Output the (X, Y) coordinate of the center of the cell containing the given text.  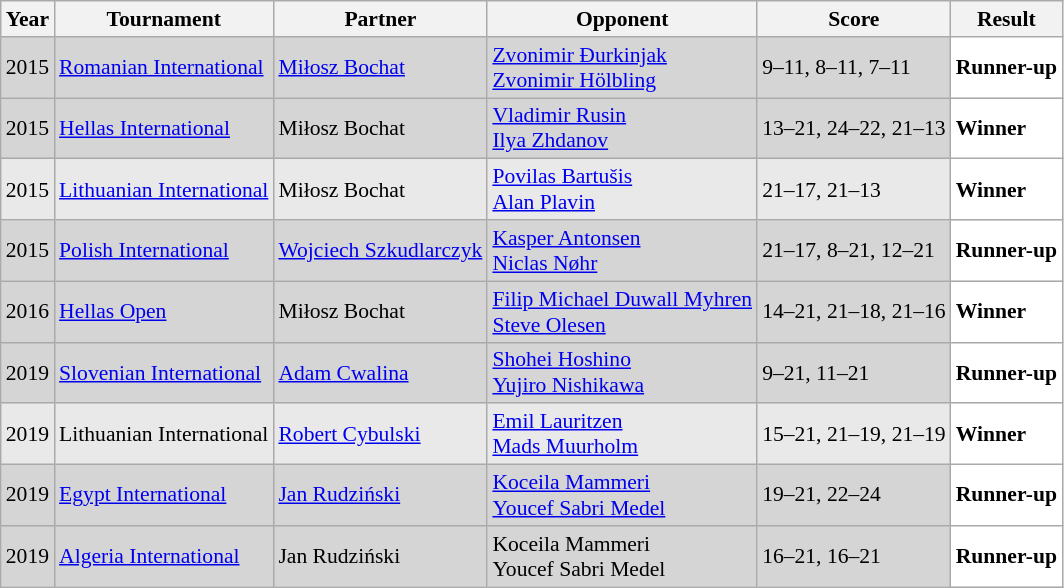
Zvonimir Đurkinjak Zvonimir Hölbling (622, 68)
9–21, 11–21 (854, 372)
Result (1006, 19)
Vladimir Rusin Ilya Zhdanov (622, 128)
Povilas Bartušis Alan Plavin (622, 190)
2016 (28, 312)
Filip Michael Duwall Myhren Steve Olesen (622, 312)
Wojciech Szkudlarczyk (380, 250)
Adam Cwalina (380, 372)
Hellas International (164, 128)
13–21, 24–22, 21–13 (854, 128)
16–21, 16–21 (854, 556)
Shohei Hoshino Yujiro Nishikawa (622, 372)
9–11, 8–11, 7–11 (854, 68)
Egypt International (164, 496)
14–21, 21–18, 21–16 (854, 312)
Opponent (622, 19)
Hellas Open (164, 312)
Polish International (164, 250)
Robert Cybulski (380, 434)
Slovenian International (164, 372)
Algeria International (164, 556)
19–21, 22–24 (854, 496)
Score (854, 19)
Romanian International (164, 68)
21–17, 8–21, 12–21 (854, 250)
Year (28, 19)
Partner (380, 19)
Emil Lauritzen Mads Muurholm (622, 434)
Kasper Antonsen Niclas Nøhr (622, 250)
Tournament (164, 19)
21–17, 21–13 (854, 190)
15–21, 21–19, 21–19 (854, 434)
